Extract the [X, Y] coordinate from the center of the cell holding the provided text.  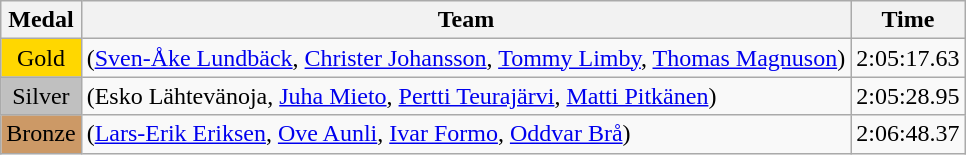
Team [466, 20]
Silver [41, 96]
Medal [41, 20]
(Esko Lähtevänoja, Juha Mieto, Pertti Teurajärvi, Matti Pitkänen) [466, 96]
(Sven-Åke Lundbäck, Christer Johansson, Tommy Limby, Thomas Magnuson) [466, 58]
Time [908, 20]
2:06:48.37 [908, 134]
(Lars-Erik Eriksen, Ove Aunli, Ivar Formo, Oddvar Brå) [466, 134]
2:05:28.95 [908, 96]
2:05:17.63 [908, 58]
Gold [41, 58]
Bronze [41, 134]
